Return the (x, y) coordinate for the center point of the cell that contains the specified text.  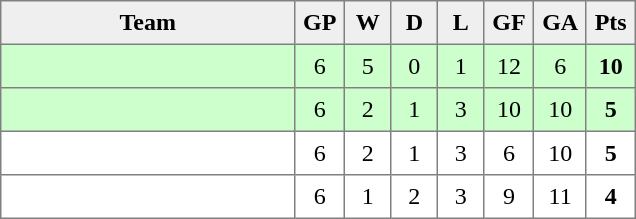
0 (414, 66)
GP (320, 23)
11 (560, 197)
W (368, 23)
D (414, 23)
GA (560, 23)
GF (509, 23)
9 (509, 197)
Pts (610, 23)
Team (148, 23)
4 (610, 197)
L (461, 23)
12 (509, 66)
